For the text-containing cell, return its midpoint in [X, Y] coordinate format. 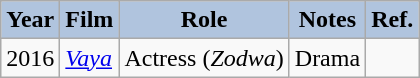
Actress (Zodwa) [204, 58]
Ref. [392, 20]
Drama [327, 58]
Year [30, 20]
Vaya [90, 58]
Role [204, 20]
Notes [327, 20]
Film [90, 20]
2016 [30, 58]
